Detect which cell encompasses the target text, then output its [X, Y] center coordinate. 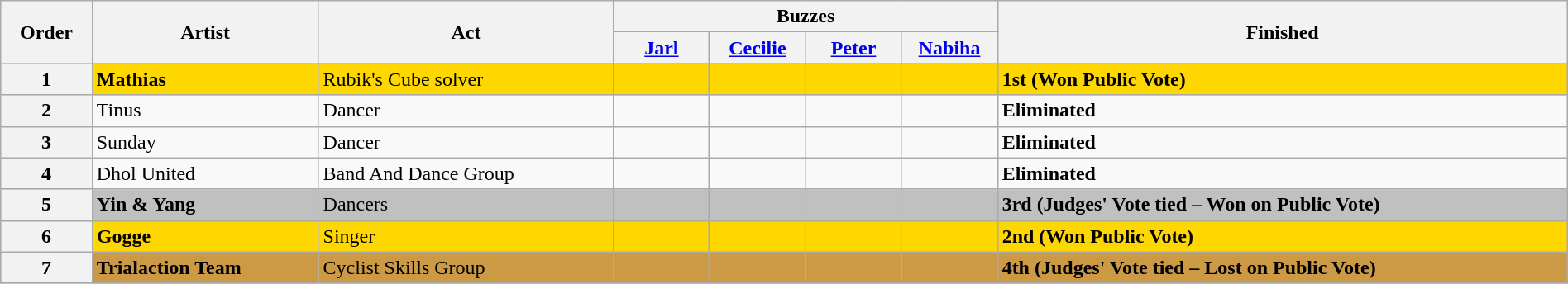
Yin & Yang [205, 205]
Gogge [205, 236]
7 [46, 267]
5 [46, 205]
4 [46, 173]
Tinus [205, 111]
Mathias [205, 79]
1 [46, 79]
Act [466, 32]
Band And Dance Group [466, 173]
Jarl [662, 48]
1st (Won Public Vote) [1282, 79]
Sunday [205, 142]
3 [46, 142]
4th (Judges' Vote tied – Lost on Public Vote) [1282, 267]
Cecilie [758, 48]
Dhol United [205, 173]
Finished [1282, 32]
Rubik's Cube solver [466, 79]
Cyclist Skills Group [466, 267]
Dancers [466, 205]
Trialaction Team [205, 267]
Buzzes [806, 17]
6 [46, 236]
2nd (Won Public Vote) [1282, 236]
Peter [853, 48]
Singer [466, 236]
Nabiha [949, 48]
Artist [205, 32]
3rd (Judges' Vote tied – Won on Public Vote) [1282, 205]
Order [46, 32]
2 [46, 111]
